Extract the [x, y] coordinate from the center of the cell holding the provided text.  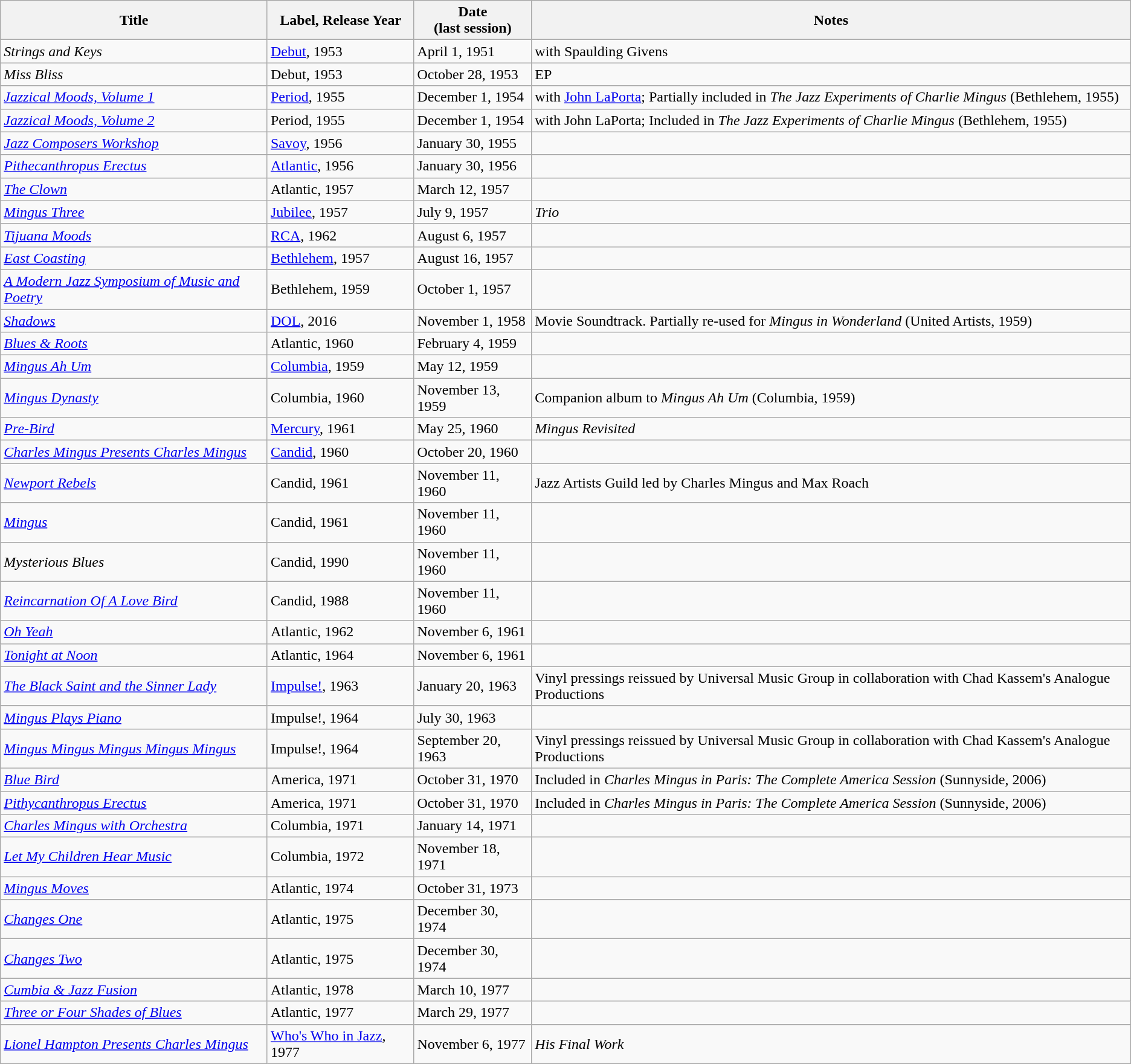
Mingus [134, 522]
Oh Yeah [134, 632]
Jazz Artists Guild led by Charles Mingus and Max Roach [831, 483]
Atlantic, 1960 [340, 344]
Candid, 1960 [340, 452]
Three or Four Shades of Blues [134, 1013]
RCA, 1962 [340, 235]
Notes [831, 21]
Mingus Three [134, 212]
Bethlehem, 1957 [340, 258]
Companion album to Mingus Ah Um (Columbia, 1959) [831, 398]
A Modern Jazz Symposium of Music and Poetry [134, 289]
March 12, 1957 [472, 189]
Columbia, 1959 [340, 367]
January 30, 1955 [472, 143]
Label, Release Year [340, 21]
Title [134, 21]
DOL, 2016 [340, 321]
Mingus Ah Um [134, 367]
Charles Mingus with Orchestra [134, 826]
The Clown [134, 189]
with Spaulding Givens [831, 51]
Changes Two [134, 958]
October 1, 1957 [472, 289]
Bethlehem, 1959 [340, 289]
Mingus Plays Piano [134, 717]
Miss Bliss [134, 74]
July 30, 1963 [472, 717]
March 29, 1977 [472, 1013]
with John LaPorta; Partially included in The Jazz Experiments of Charlie Mingus (Bethlehem, 1955) [831, 97]
January 30, 1956 [472, 166]
Pithecanthropus Erectus [134, 166]
Atlantic, 1962 [340, 632]
Who's Who in Jazz, 1977 [340, 1044]
January 14, 1971 [472, 826]
Atlantic, 1956 [340, 166]
Jazz Composers Workshop [134, 143]
Mingus Moves [134, 888]
Blue Bird [134, 779]
EP [831, 74]
Candid, 1990 [340, 562]
Pithycanthropus Erectus [134, 803]
Charles Mingus Presents Charles Mingus [134, 452]
Tijuana Moods [134, 235]
Jazzical Moods, Volume 1 [134, 97]
February 4, 1959 [472, 344]
Cumbia & Jazz Fusion [134, 990]
September 20, 1963 [472, 748]
October 28, 1953 [472, 74]
Columbia, 1971 [340, 826]
Newport Rebels [134, 483]
October 20, 1960 [472, 452]
Atlantic, 1964 [340, 655]
Jazzical Moods, Volume 2 [134, 120]
Movie Soundtrack. Partially re-used for Mingus in Wonderland (United Artists, 1959) [831, 321]
May 12, 1959 [472, 367]
Columbia, 1960 [340, 398]
October 31, 1973 [472, 888]
Atlantic, 1974 [340, 888]
January 20, 1963 [472, 686]
April 1, 1951 [472, 51]
East Coasting [134, 258]
August 6, 1957 [472, 235]
Lionel Hampton Presents Charles Mingus [134, 1044]
November 1, 1958 [472, 321]
Pre-Bird [134, 429]
November 13, 1959 [472, 398]
Candid, 1988 [340, 601]
Let My Children Hear Music [134, 857]
November 6, 1977 [472, 1044]
Columbia, 1972 [340, 857]
Atlantic, 1957 [340, 189]
November 18, 1971 [472, 857]
Impulse!, 1963 [340, 686]
March 10, 1977 [472, 990]
Mysterious Blues [134, 562]
Shadows [134, 321]
Mercury, 1961 [340, 429]
Strings and Keys [134, 51]
Tonight at Noon [134, 655]
The Black Saint and the Sinner Lady [134, 686]
Trio [831, 212]
Reincarnation Of A Love Bird [134, 601]
Atlantic, 1978 [340, 990]
Changes One [134, 920]
Blues & Roots [134, 344]
Mingus Dynasty [134, 398]
July 9, 1957 [472, 212]
August 16, 1957 [472, 258]
with John LaPorta; Included in The Jazz Experiments of Charlie Mingus (Bethlehem, 1955) [831, 120]
Mingus Mingus Mingus Mingus Mingus [134, 748]
Date(last session) [472, 21]
His Final Work [831, 1044]
Savoy, 1956 [340, 143]
Atlantic, 1977 [340, 1013]
Jubilee, 1957 [340, 212]
Mingus Revisited [831, 429]
May 25, 1960 [472, 429]
